Capture the cell that displays the provided text and extract its [x, y] central coordinate. 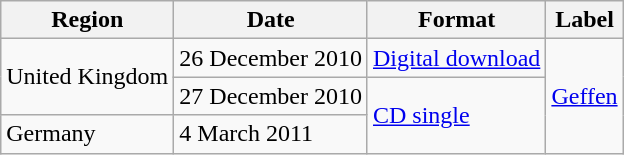
Date [271, 20]
Digital download [456, 58]
CD single [456, 115]
Region [88, 20]
Format [456, 20]
Germany [88, 134]
27 December 2010 [271, 96]
Geffen [584, 96]
Label [584, 20]
United Kingdom [88, 77]
4 March 2011 [271, 134]
26 December 2010 [271, 58]
